Scan for the cell matching the given text and deliver its [X, Y] coordinate at center. 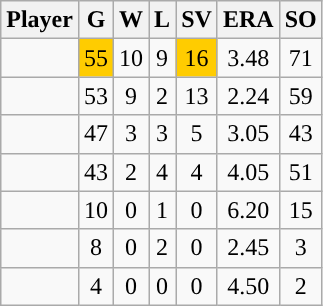
3.48 [248, 58]
2.24 [248, 96]
13 [197, 96]
55 [96, 58]
15 [300, 210]
1 [162, 210]
53 [96, 96]
59 [300, 96]
2.45 [248, 248]
16 [197, 58]
4.05 [248, 172]
G [96, 20]
71 [300, 58]
ERA [248, 20]
8 [96, 248]
6.20 [248, 210]
4.50 [248, 286]
5 [197, 134]
SO [300, 20]
Player [40, 20]
W [132, 20]
SV [197, 20]
51 [300, 172]
3.05 [248, 134]
47 [96, 134]
L [162, 20]
